Find where the given text appears and provide that cell's center as [X, Y] coordinate. 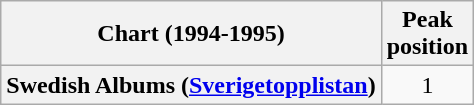
Swedish Albums (Sverigetopplistan) [191, 85]
Chart (1994-1995) [191, 34]
1 [427, 85]
Peakposition [427, 34]
